Determine the [x, y] coordinate at the center of the cell enclosing the given text.  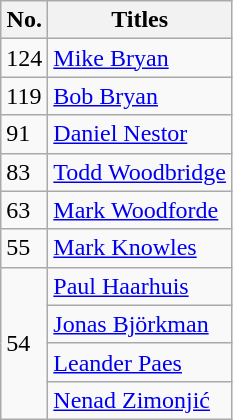
119 [24, 96]
Todd Woodbridge [140, 172]
63 [24, 210]
Paul Haarhuis [140, 286]
Titles [140, 20]
Mark Knowles [140, 248]
91 [24, 134]
Leander Paes [140, 362]
No. [24, 20]
54 [24, 343]
55 [24, 248]
Jonas Björkman [140, 324]
Daniel Nestor [140, 134]
Mark Woodforde [140, 210]
Nenad Zimonjić [140, 400]
83 [24, 172]
Bob Bryan [140, 96]
Mike Bryan [140, 58]
124 [24, 58]
